Return the (x, y) coordinate for the center point of the cell that contains the specified text.  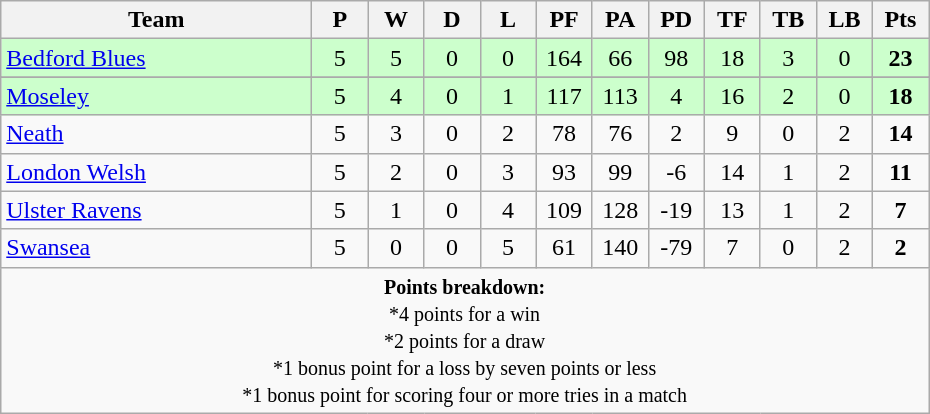
23 (900, 58)
16 (732, 96)
109 (564, 210)
99 (620, 172)
11 (900, 172)
66 (620, 58)
London Welsh (156, 172)
117 (564, 96)
PA (620, 20)
P (340, 20)
D (452, 20)
-6 (676, 172)
Neath (156, 134)
-79 (676, 248)
Pts (900, 20)
164 (564, 58)
Moseley (156, 96)
13 (732, 210)
140 (620, 248)
W (396, 20)
Bedford Blues (156, 58)
9 (732, 134)
98 (676, 58)
61 (564, 248)
L (508, 20)
LB (844, 20)
128 (620, 210)
Team (156, 20)
PD (676, 20)
TF (732, 20)
Ulster Ravens (156, 210)
76 (620, 134)
93 (564, 172)
PF (564, 20)
Swansea (156, 248)
113 (620, 96)
TB (788, 20)
78 (564, 134)
-19 (676, 210)
